For the text-containing cell, return its midpoint in (X, Y) coordinate format. 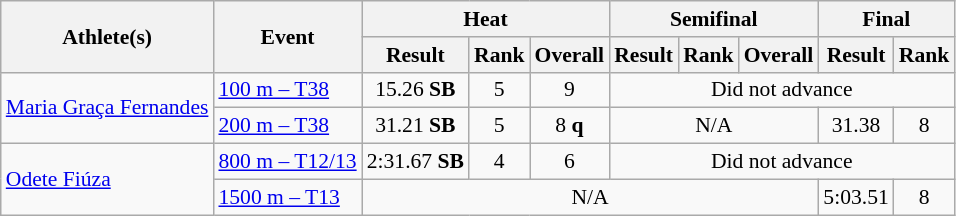
Final (886, 19)
6 (570, 162)
15.26 SB (416, 90)
Heat (486, 19)
Event (287, 36)
Maria Graça Fernandes (108, 108)
Semifinal (714, 19)
4 (500, 162)
Athlete(s) (108, 36)
5:03.51 (856, 197)
31.21 SB (416, 126)
100 m – T38 (287, 90)
800 m – T12/13 (287, 162)
8 q (570, 126)
9 (570, 90)
2:31.67 SB (416, 162)
200 m – T38 (287, 126)
1500 m – T13 (287, 197)
31.38 (856, 126)
Odete Fiúza (108, 180)
